Determine the [x, y] coordinate at the center of the cell enclosing the given text.  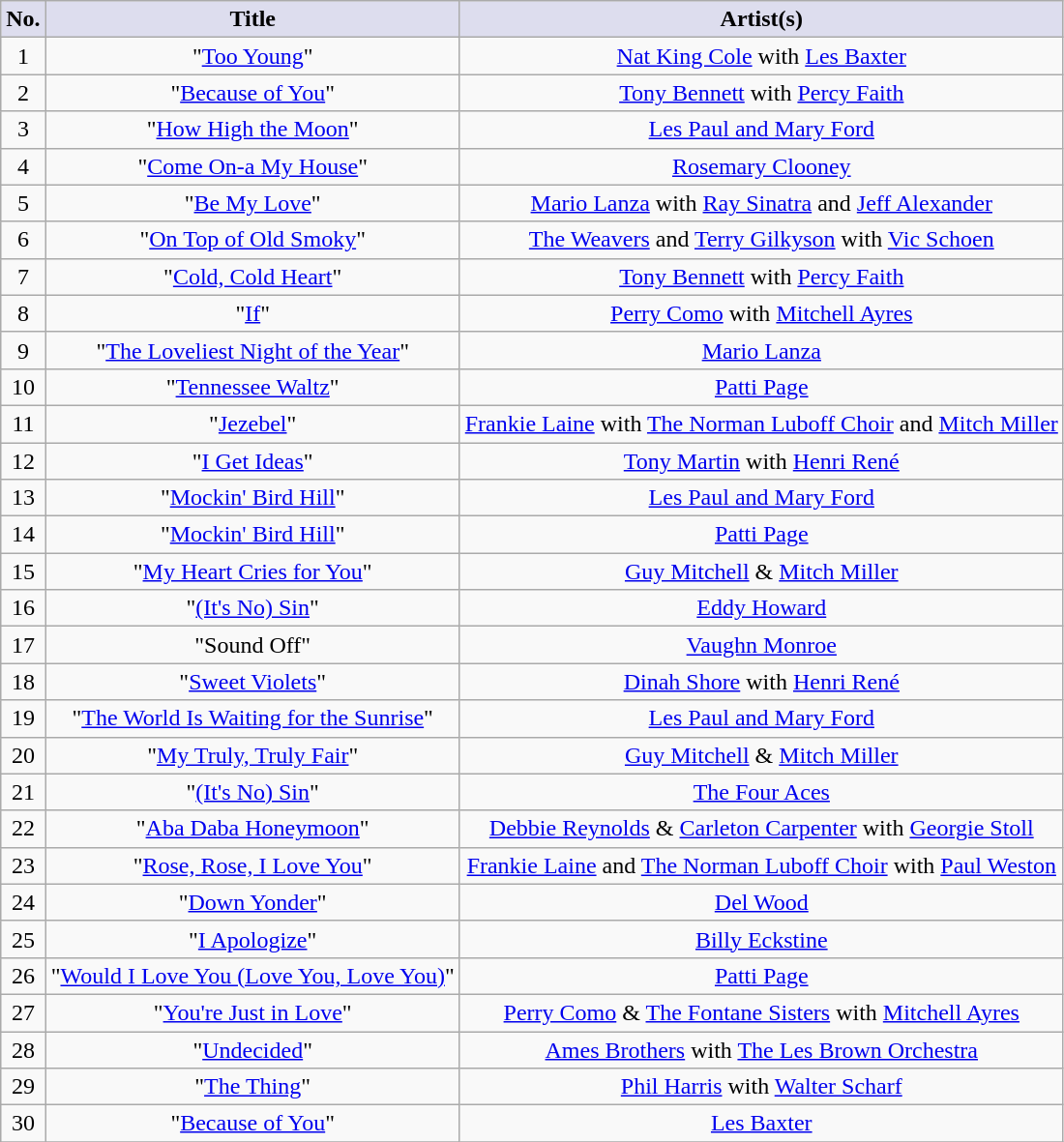
Vaughn Monroe [761, 645]
Perry Como & The Fontane Sisters with Mitchell Ayres [761, 1012]
27 [23, 1012]
"Rose, Rose, I Love You" [252, 865]
30 [23, 1124]
23 [23, 865]
"Sweet Violets" [252, 682]
"Be My Love" [252, 203]
2 [23, 93]
"My Heart Cries for You" [252, 571]
"The Thing" [252, 1087]
Del Wood [761, 902]
14 [23, 535]
"My Truly, Truly Fair" [252, 755]
20 [23, 755]
Tony Martin with Henri René [761, 461]
17 [23, 645]
1 [23, 56]
"I Apologize" [252, 939]
18 [23, 682]
12 [23, 461]
"Cold, Cold Heart" [252, 277]
"Undecided" [252, 1049]
29 [23, 1087]
No. [23, 19]
8 [23, 313]
Ames Brothers with The Les Brown Orchestra [761, 1049]
"The World Is Waiting for the Sunrise" [252, 718]
The Weavers and Terry Gilkyson with Vic Schoen [761, 240]
Frankie Laine and The Norman Luboff Choir with Paul Weston [761, 865]
26 [23, 976]
19 [23, 718]
11 [23, 424]
6 [23, 240]
5 [23, 203]
Eddy Howard [761, 608]
Billy Eckstine [761, 939]
15 [23, 571]
"How High the Moon" [252, 130]
Dinah Shore with Henri René [761, 682]
Nat King Cole with Les Baxter [761, 56]
"Aba Daba Honeymoon" [252, 829]
Frankie Laine with The Norman Luboff Choir and Mitch Miller [761, 424]
Rosemary Clooney [761, 166]
The Four Aces [761, 792]
10 [23, 387]
Perry Como with Mitchell Ayres [761, 313]
"Would I Love You (Love You, Love You)" [252, 976]
"Jezebel" [252, 424]
"If" [252, 313]
Title [252, 19]
9 [23, 350]
Debbie Reynolds & Carleton Carpenter with Georgie Stoll [761, 829]
"Down Yonder" [252, 902]
13 [23, 498]
"Come On-a My House" [252, 166]
Phil Harris with Walter Scharf [761, 1087]
22 [23, 829]
Mario Lanza [761, 350]
3 [23, 130]
24 [23, 902]
"You're Just in Love" [252, 1012]
"On Top of Old Smoky" [252, 240]
28 [23, 1049]
"I Get Ideas" [252, 461]
"The Loveliest Night of the Year" [252, 350]
"Sound Off" [252, 645]
Artist(s) [761, 19]
25 [23, 939]
"Too Young" [252, 56]
4 [23, 166]
21 [23, 792]
Les Baxter [761, 1124]
Mario Lanza with Ray Sinatra and Jeff Alexander [761, 203]
7 [23, 277]
16 [23, 608]
"Tennessee Waltz" [252, 387]
